Return [X, Y] of the center of cell containing provided text 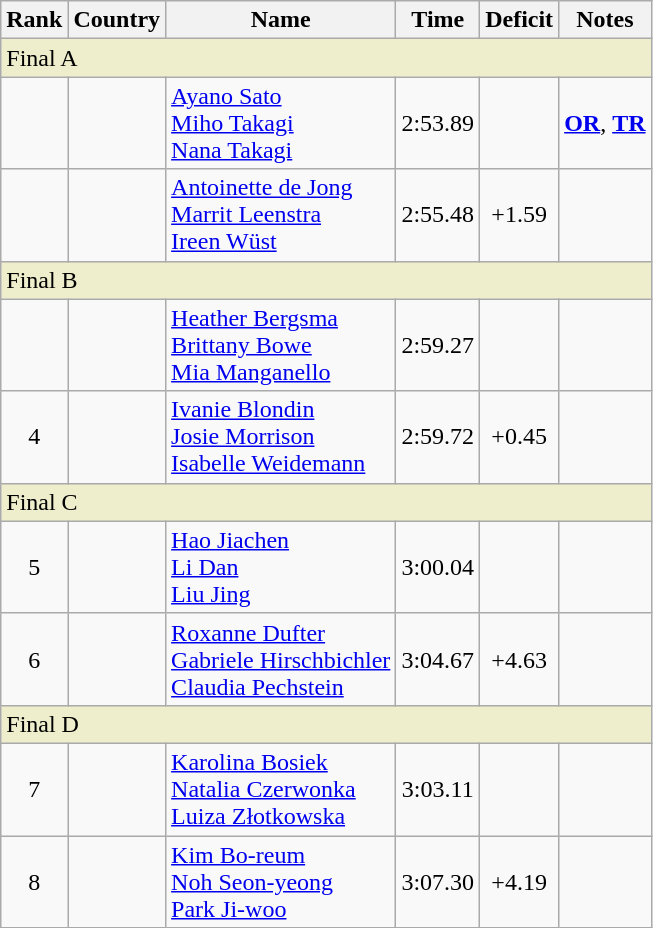
Heather BergsmaBrittany BoweMia Manganello [281, 345]
+4.19 [520, 882]
+4.63 [520, 659]
Name [281, 20]
Kim Bo-reumNoh Seon-yeongPark Ji-woo [281, 882]
3:00.04 [438, 567]
7 [34, 789]
Country [117, 20]
Antoinette de JongMarrit LeenstraIreen Wüst [281, 215]
6 [34, 659]
Final B [326, 280]
4 [34, 437]
Final D [326, 724]
3:04.67 [438, 659]
2:55.48 [438, 215]
3:03.11 [438, 789]
2:59.27 [438, 345]
OR, TR [605, 123]
+1.59 [520, 215]
Ivanie BlondinJosie MorrisonIsabelle Weidemann [281, 437]
+0.45 [520, 437]
Rank [34, 20]
3:07.30 [438, 882]
Time [438, 20]
Ayano SatoMiho TakagiNana Takagi [281, 123]
2:53.89 [438, 123]
Final C [326, 502]
5 [34, 567]
8 [34, 882]
Hao JiachenLi DanLiu Jing [281, 567]
Notes [605, 20]
Deficit [520, 20]
Roxanne DufterGabriele HirschbichlerClaudia Pechstein [281, 659]
Karolina BosiekNatalia CzerwonkaLuiza Złotkowska [281, 789]
Final A [326, 58]
2:59.72 [438, 437]
